Capture the cell that displays the provided text and extract its (x, y) central coordinate. 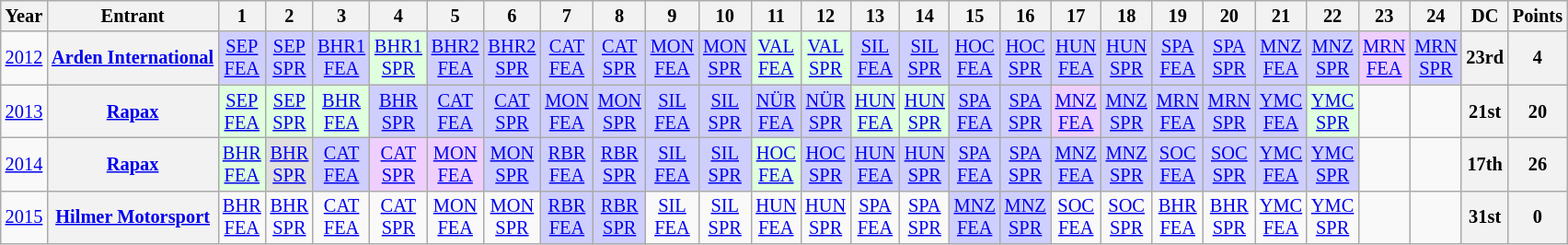
7 (567, 16)
21 (1281, 16)
2012 (24, 58)
31st (1484, 217)
19 (1178, 16)
21st (1484, 111)
5 (455, 16)
6 (513, 16)
NÜRSPR (825, 111)
10 (725, 16)
NÜRFEA (776, 111)
14 (925, 16)
23rd (1484, 58)
VALSPR (825, 58)
2014 (24, 164)
BHR2SPR (513, 58)
2013 (24, 111)
VALFEA (776, 58)
0 (1538, 217)
22 (1332, 16)
11 (776, 16)
Year (24, 16)
9 (672, 16)
BHR1SPR (398, 58)
8 (620, 16)
12 (825, 16)
DC (1484, 16)
2 (290, 16)
26 (1538, 164)
23 (1384, 16)
1 (242, 16)
Hilmer Motorsport (133, 217)
BHR2FEA (455, 58)
17th (1484, 164)
24 (1435, 16)
2015 (24, 217)
17 (1077, 16)
BHR1FEA (341, 58)
Arden International (133, 58)
15 (975, 16)
3 (341, 16)
13 (875, 16)
Entrant (133, 16)
Points (1538, 16)
18 (1126, 16)
16 (1025, 16)
